Locate the cell with the specified text and output its (X, Y) center coordinate. 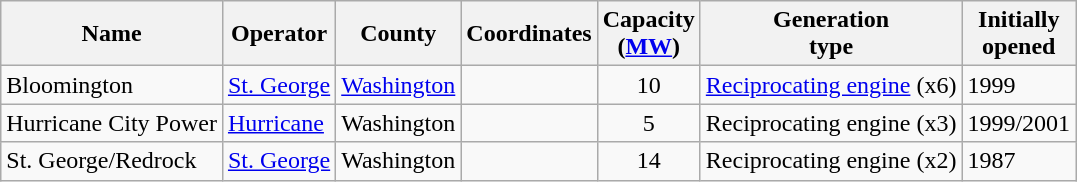
Generationtype (831, 34)
Coordinates (529, 34)
5 (648, 123)
1999/2001 (1019, 123)
1987 (1019, 161)
St. George/Redrock (112, 161)
Reciprocating engine (x2) (831, 161)
14 (648, 161)
Hurricane (278, 123)
Reciprocating engine (x6) (831, 85)
Hurricane City Power (112, 123)
Reciprocating engine (x3) (831, 123)
Name (112, 34)
1999 (1019, 85)
10 (648, 85)
Initiallyopened (1019, 34)
Bloomington (112, 85)
Capacity(MW) (648, 34)
Operator (278, 34)
County (398, 34)
